Identify which cell holds the provided text, then report its (x, y) central coordinate. 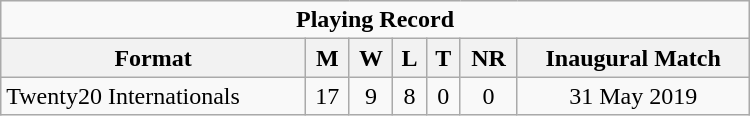
Playing Record (375, 20)
31 May 2019 (633, 96)
8 (410, 96)
Format (154, 58)
NR (488, 58)
Twenty20 Internationals (154, 96)
W (371, 58)
T (443, 58)
L (410, 58)
9 (371, 96)
17 (327, 96)
Inaugural Match (633, 58)
M (327, 58)
